For the text-containing cell, return its midpoint in [X, Y] coordinate format. 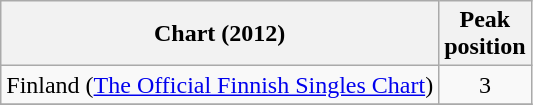
Peakposition [485, 34]
Chart (2012) [220, 34]
Finland (The Official Finnish Singles Chart) [220, 85]
3 [485, 85]
